Locate the cell with the specified text and output its (x, y) center coordinate. 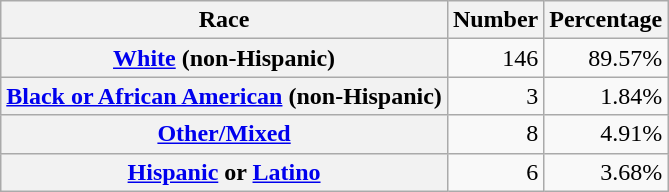
Percentage (606, 20)
3.68% (606, 172)
8 (495, 134)
Black or African American (non-Hispanic) (224, 96)
Number (495, 20)
4.91% (606, 134)
White (non-Hispanic) (224, 58)
Other/Mixed (224, 134)
146 (495, 58)
89.57% (606, 58)
6 (495, 172)
1.84% (606, 96)
Hispanic or Latino (224, 172)
3 (495, 96)
Race (224, 20)
